Find where the given text appears and provide that cell's center as (x, y) coordinate. 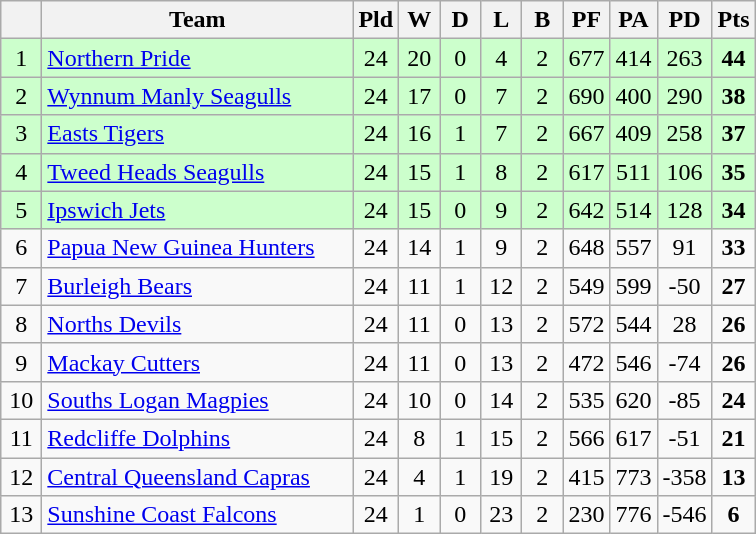
Papua New Guinea Hunters (198, 248)
Ipswich Jets (198, 210)
W (420, 20)
549 (586, 286)
19 (502, 477)
Burleigh Bears (198, 286)
34 (734, 210)
Team (198, 20)
Sunshine Coast Falcons (198, 515)
D (460, 20)
35 (734, 172)
17 (420, 96)
667 (586, 134)
648 (586, 248)
290 (684, 96)
27 (734, 286)
128 (684, 210)
-50 (684, 286)
677 (586, 58)
44 (734, 58)
400 (634, 96)
Northern Pride (198, 58)
690 (586, 96)
91 (684, 248)
21 (734, 438)
566 (586, 438)
263 (684, 58)
544 (634, 324)
37 (734, 134)
415 (586, 477)
-546 (684, 515)
546 (634, 362)
L (502, 20)
Tweed Heads Seagulls (198, 172)
557 (634, 248)
514 (634, 210)
23 (502, 515)
B (542, 20)
642 (586, 210)
3 (22, 134)
258 (684, 134)
Wynnum Manly Seagulls (198, 96)
Norths Devils (198, 324)
511 (634, 172)
33 (734, 248)
620 (634, 400)
Pts (734, 20)
-51 (684, 438)
-74 (684, 362)
16 (420, 134)
409 (634, 134)
Mackay Cutters (198, 362)
PA (634, 20)
38 (734, 96)
776 (634, 515)
5 (22, 210)
20 (420, 58)
106 (684, 172)
PF (586, 20)
Redcliffe Dolphins (198, 438)
-358 (684, 477)
PD (684, 20)
599 (634, 286)
535 (586, 400)
-85 (684, 400)
Central Queensland Capras (198, 477)
572 (586, 324)
773 (634, 477)
Pld (376, 20)
28 (684, 324)
Easts Tigers (198, 134)
Souths Logan Magpies (198, 400)
472 (586, 362)
230 (586, 515)
414 (634, 58)
